Find where the given text appears and provide that cell's center as [x, y] coordinate. 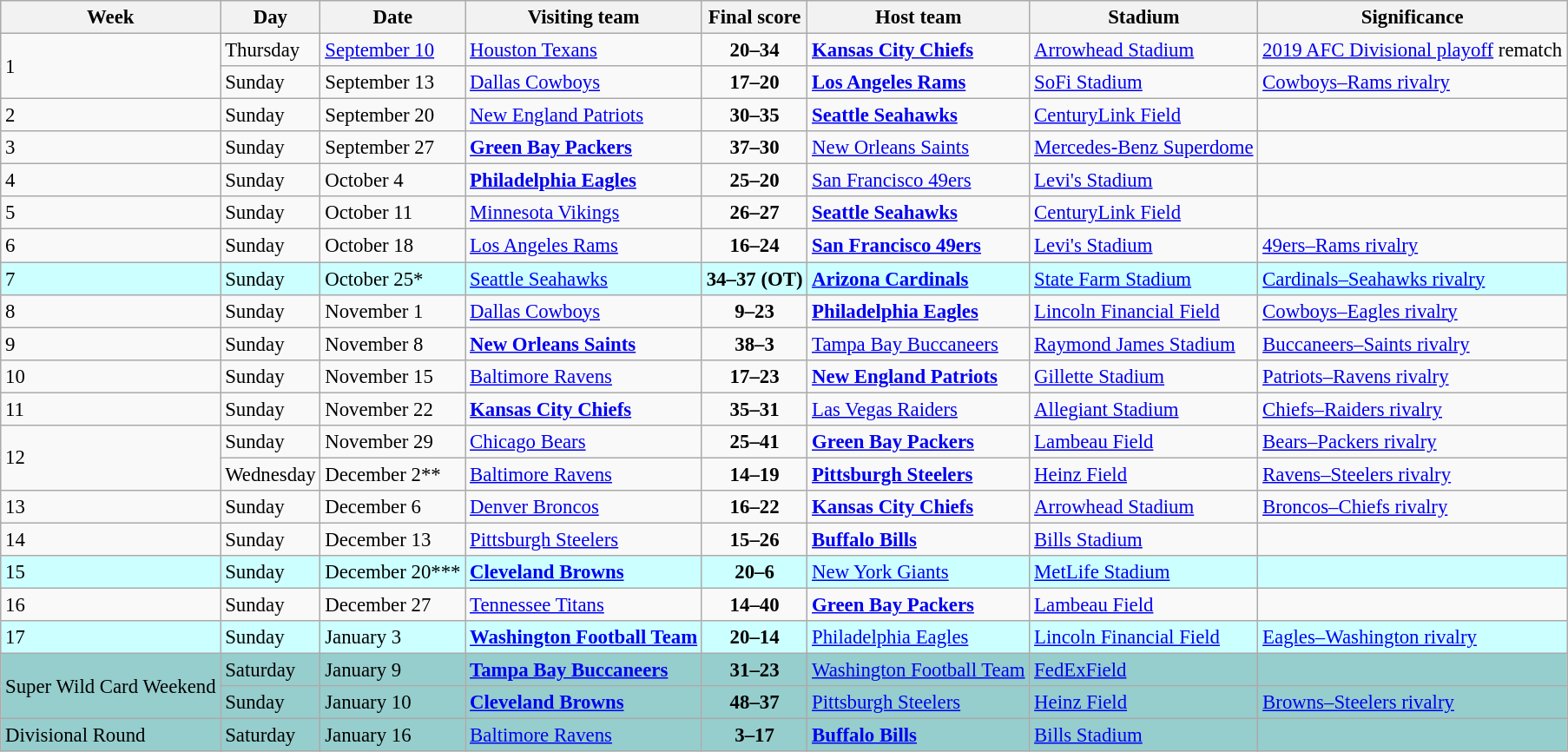
20–6 [754, 572]
November 22 [392, 409]
16–22 [754, 507]
20–34 [754, 50]
9–23 [754, 311]
2 [111, 115]
1 [111, 66]
14–19 [754, 474]
October 25* [392, 279]
9 [111, 344]
15 [111, 572]
17 [111, 637]
Chiefs–Raiders rivalry [1413, 409]
November 1 [392, 311]
Chicago Bears [583, 442]
December 20*** [392, 572]
State Farm Stadium [1144, 279]
Significance [1413, 17]
17–23 [754, 376]
Eagles–Washington rivalry [1413, 637]
35–31 [754, 409]
December 6 [392, 507]
37–30 [754, 148]
Final score [754, 17]
3 [111, 148]
Broncos–Chiefs rivalry [1413, 507]
Minnesota Vikings [583, 213]
20–14 [754, 637]
Patriots–Ravens rivalry [1413, 376]
November 29 [392, 442]
October 11 [392, 213]
25–20 [754, 181]
January 3 [392, 637]
13 [111, 507]
49ers–Rams rivalry [1413, 246]
Thursday [271, 50]
Houston Texans [583, 50]
Buccaneers–Saints rivalry [1413, 344]
FedExField [1144, 670]
Week [111, 17]
Mercedes-Benz Superdome [1144, 148]
15–26 [754, 539]
10 [111, 376]
8 [111, 311]
September 27 [392, 148]
Cowboys–Rams rivalry [1413, 82]
Bears–Packers rivalry [1413, 442]
7 [111, 279]
Date [392, 17]
31–23 [754, 670]
Allegiant Stadium [1144, 409]
Ravens–Steelers rivalry [1413, 474]
14 [111, 539]
January 10 [392, 703]
October 18 [392, 246]
Visiting team [583, 17]
Cardinals–Seahawks rivalry [1413, 279]
Divisional Round [111, 736]
16 [111, 605]
16–24 [754, 246]
September 13 [392, 82]
Wednesday [271, 474]
October 4 [392, 181]
January 9 [392, 670]
November 15 [392, 376]
11 [111, 409]
Cowboys–Eagles rivalry [1413, 311]
November 8 [392, 344]
30–35 [754, 115]
25–41 [754, 442]
6 [111, 246]
Host team [919, 17]
New York Giants [919, 572]
December 13 [392, 539]
Super Wild Card Weekend [111, 686]
December 2** [392, 474]
38–3 [754, 344]
4 [111, 181]
SoFi Stadium [1144, 82]
48–37 [754, 703]
Las Vegas Raiders [919, 409]
Gillette Stadium [1144, 376]
2019 AFC Divisional playoff rematch [1413, 50]
December 27 [392, 605]
Stadium [1144, 17]
Raymond James Stadium [1144, 344]
26–27 [754, 213]
34–37 (OT) [754, 279]
September 10 [392, 50]
5 [111, 213]
MetLife Stadium [1144, 572]
Day [271, 17]
Arizona Cardinals [919, 279]
January 16 [392, 736]
Denver Broncos [583, 507]
September 20 [392, 115]
Browns–Steelers rivalry [1413, 703]
17–20 [754, 82]
12 [111, 458]
Tennessee Titans [583, 605]
14–40 [754, 605]
3–17 [754, 736]
